Find where the given text appears and provide that cell's center as (X, Y) coordinate. 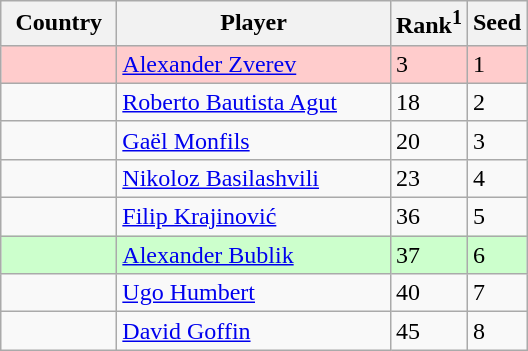
Ugo Humbert (254, 293)
23 (428, 178)
5 (496, 217)
37 (428, 255)
18 (428, 102)
7 (496, 293)
David Goffin (254, 331)
Alexander Bublik (254, 255)
40 (428, 293)
Alexander Zverev (254, 64)
Filip Krajinović (254, 217)
6 (496, 255)
Roberto Bautista Agut (254, 102)
Player (254, 24)
2 (496, 102)
1 (496, 64)
8 (496, 331)
20 (428, 140)
Nikoloz Basilashvili (254, 178)
Seed (496, 24)
4 (496, 178)
Country (59, 24)
Rank1 (428, 24)
36 (428, 217)
45 (428, 331)
Gaël Monfils (254, 140)
